For the text-containing cell, return its midpoint in (X, Y) coordinate format. 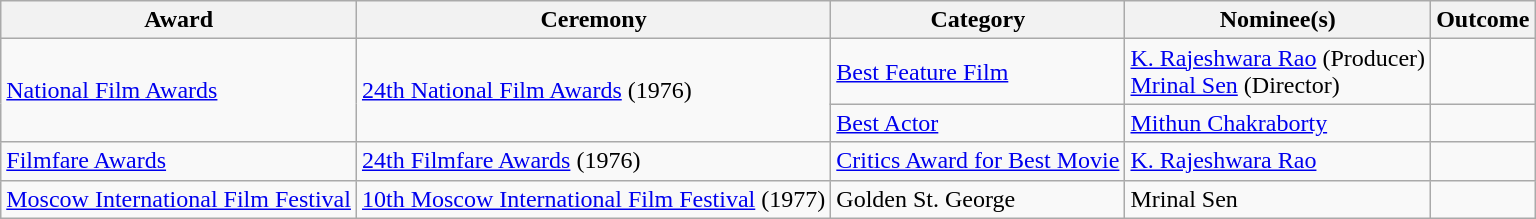
24th Filmfare Awards (1976) (593, 161)
K. Rajeshwara Rao (Producer)Mrinal Sen (Director) (1278, 72)
24th National Film Awards (1976) (593, 90)
Outcome (1483, 20)
Filmfare Awards (179, 161)
Best Feature Film (978, 72)
National Film Awards (179, 90)
Golden St. George (978, 199)
Moscow International Film Festival (179, 199)
Mithun Chakraborty (1278, 123)
Mrinal Sen (1278, 199)
Best Actor (978, 123)
Nominee(s) (1278, 20)
Award (179, 20)
10th Moscow International Film Festival (1977) (593, 199)
Critics Award for Best Movie (978, 161)
K. Rajeshwara Rao (1278, 161)
Category (978, 20)
Ceremony (593, 20)
